Detect which cell encompasses the target text, then output its [X, Y] center coordinate. 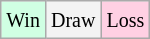
Win [24, 20]
Loss [126, 20]
Draw [72, 20]
